Identify which cell holds the provided text, then report its [X, Y] central coordinate. 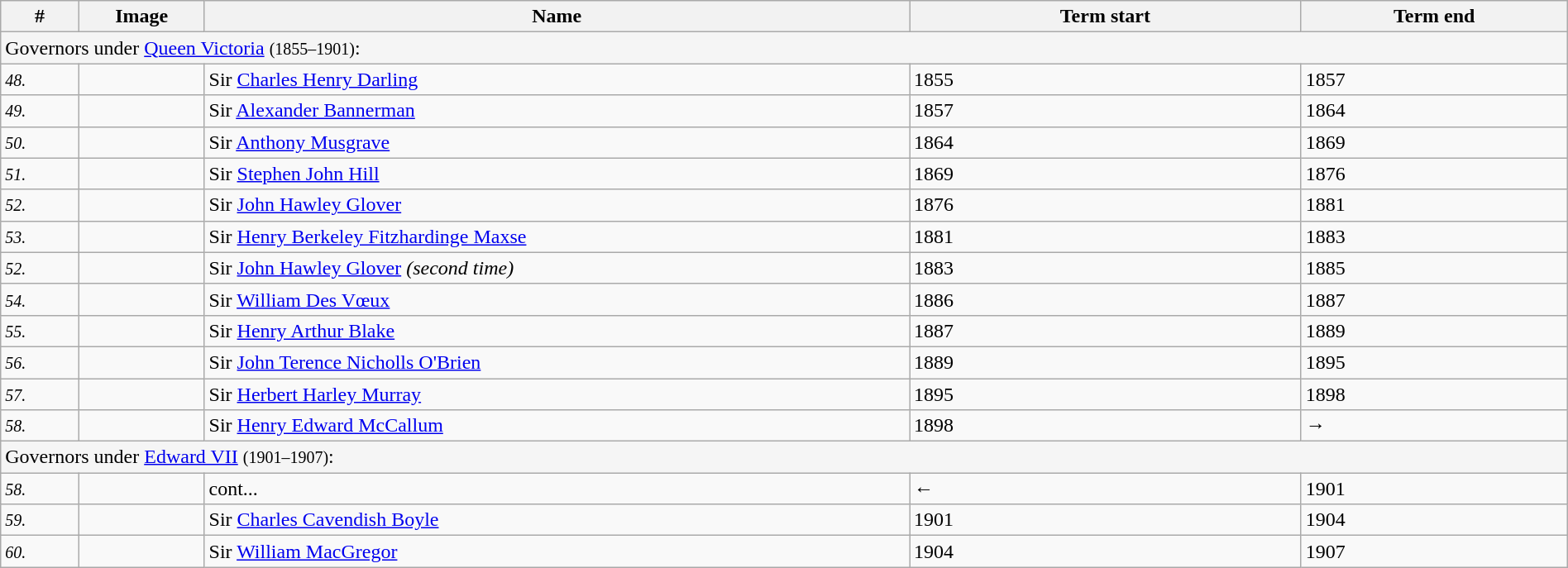
Sir Charles Cavendish Boyle [557, 520]
60. [40, 551]
Name [557, 17]
Sir John Terence Nicholls O'Brien [557, 362]
Governors under Edward VII (1901–1907): [784, 457]
55. [40, 331]
49. [40, 111]
Sir Alexander Bannerman [557, 111]
48. [40, 79]
51. [40, 174]
Sir John Hawley Glover [557, 205]
Governors under Queen Victoria (1855–1901): [784, 48]
59. [40, 520]
56. [40, 362]
1885 [1434, 268]
Term start [1106, 17]
Sir Stephen John Hill [557, 174]
Term end [1434, 17]
54. [40, 299]
# [40, 17]
Sir Herbert Harley Murray [557, 394]
53. [40, 236]
1907 [1434, 551]
Sir Henry Arthur Blake [557, 331]
Sir John Hawley Glover (second time) [557, 268]
Image [141, 17]
Sir Henry Berkeley Fitzhardinge Maxse [557, 236]
1886 [1106, 299]
cont... [557, 489]
Sir Henry Edward McCallum [557, 426]
57. [40, 394]
Sir William MacGregor [557, 551]
← [1106, 489]
Sir William Des Vœux [557, 299]
Sir Anthony Musgrave [557, 142]
50. [40, 142]
1855 [1106, 79]
→ [1434, 426]
Sir Charles Henry Darling [557, 79]
